Return the [x, y] coordinate for the center point of the cell that contains the specified text.  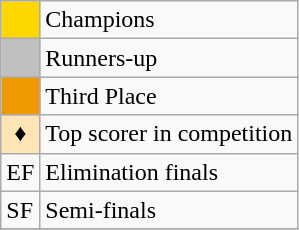
EF [20, 172]
Elimination finals [169, 172]
Champions [169, 20]
SF [20, 210]
♦ [20, 134]
Third Place [169, 96]
Semi-finals [169, 210]
Top scorer in competition [169, 134]
Runners-up [169, 58]
